Identify which cell holds the provided text, then report its (X, Y) central coordinate. 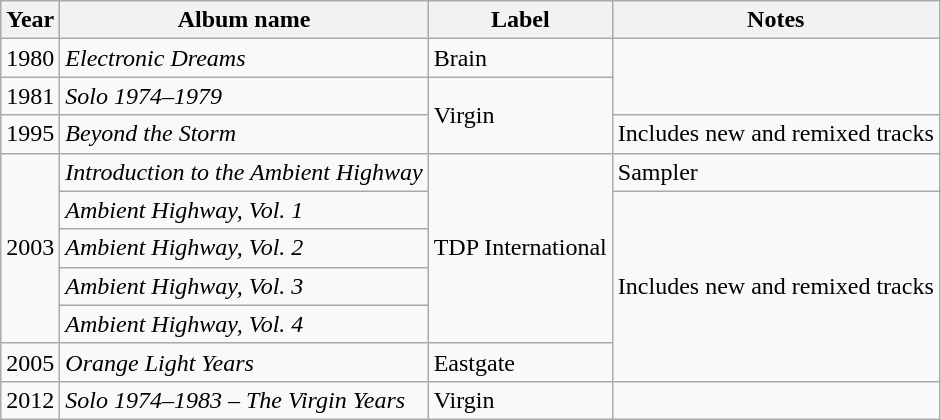
Orange Light Years (244, 362)
1980 (30, 58)
Ambient Highway, Vol. 1 (244, 210)
Eastgate (520, 362)
Electronic Dreams (244, 58)
2012 (30, 400)
Ambient Highway, Vol. 2 (244, 248)
Label (520, 20)
Year (30, 20)
Notes (776, 20)
Introduction to the Ambient Highway (244, 172)
Ambient Highway, Vol. 3 (244, 286)
1995 (30, 134)
Ambient Highway, Vol. 4 (244, 324)
Solo 1974–1979 (244, 96)
Solo 1974–1983 – The Virgin Years (244, 400)
Sampler (776, 172)
Beyond the Storm (244, 134)
Album name (244, 20)
TDP International (520, 248)
2005 (30, 362)
2003 (30, 248)
Brain (520, 58)
1981 (30, 96)
